Return the (x, y) coordinate for the center point of the cell that contains the specified text.  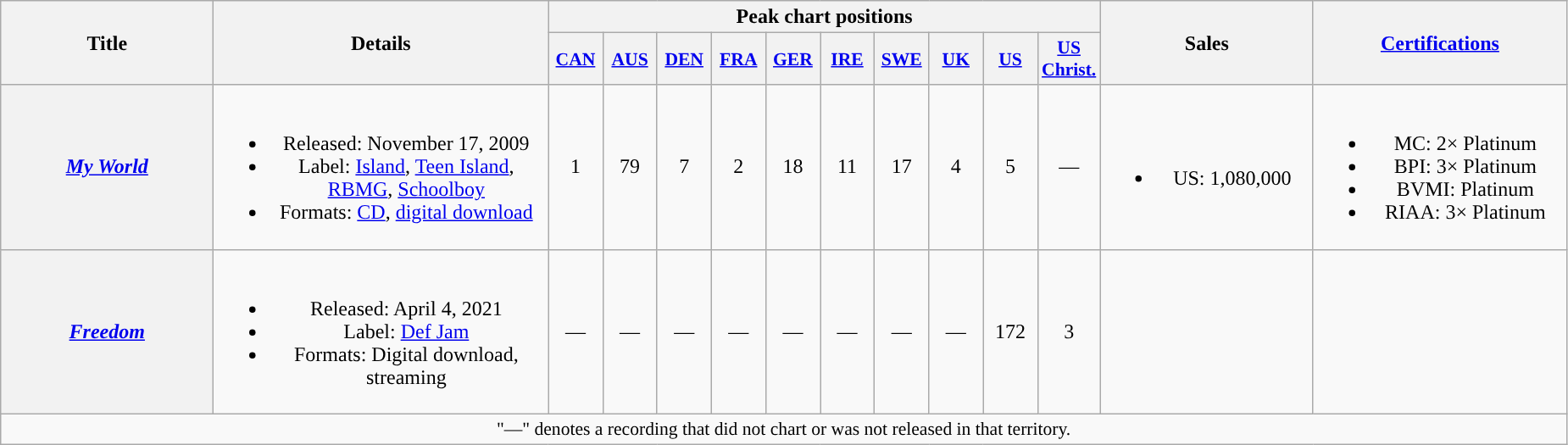
"—" denotes a recording that did not chart or was not released in that territory. (784, 429)
5 (1010, 167)
Released: April 4, 2021Label: Def JamFormats: Digital download, streaming (381, 331)
DEN (684, 59)
18 (792, 167)
CAN (575, 59)
Released: November 17, 2009Label: Island, Teen Island, RBMG, SchoolboyFormats: CD, digital download (381, 167)
3 (1069, 331)
Title (107, 42)
17 (902, 167)
Peak chart positions (824, 17)
7 (684, 167)
US (1010, 59)
My World (107, 167)
Freedom (107, 331)
US: 1,080,000 (1207, 167)
4 (956, 167)
172 (1010, 331)
11 (848, 167)
1 (575, 167)
79 (630, 167)
Details (381, 42)
IRE (848, 59)
MC: 2× PlatinumBPI: 3× PlatinumBVMI: PlatinumRIAA: 3× Platinum (1439, 167)
UK (956, 59)
SWE (902, 59)
2 (738, 167)
USChrist. (1069, 59)
FRA (738, 59)
AUS (630, 59)
GER (792, 59)
Sales (1207, 42)
Certifications (1439, 42)
